Provide the (X, Y) coordinate of the cell's center where the given text is located.  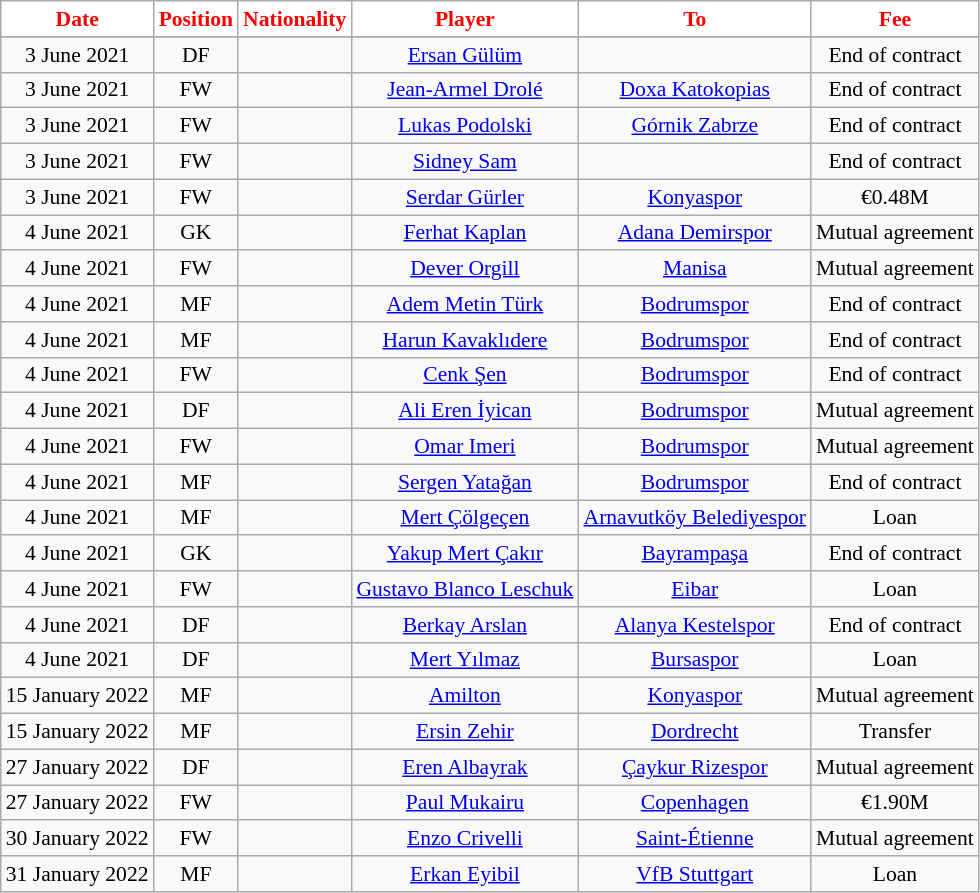
Date (78, 19)
Adana Demirspor (694, 233)
VfB Stuttgart (694, 874)
Sidney Sam (464, 162)
Berkay Arslan (464, 625)
Bursaspor (694, 660)
Arnavutköy Belediyespor (694, 518)
Górnik Zabrze (694, 126)
Manisa (694, 269)
Ali Eren İyican (464, 411)
Serdar Gürler (464, 197)
Ersan Gülüm (464, 55)
Adem Metin Türk (464, 304)
Enzo Crivelli (464, 839)
Amilton (464, 696)
Yakup Mert Çakır (464, 554)
Player (464, 19)
Dordrecht (694, 732)
Paul Mukairu (464, 803)
To (694, 19)
Lukas Podolski (464, 126)
Cenk Şen (464, 375)
Ersin Zehir (464, 732)
Gustavo Blanco Leschuk (464, 589)
Nationality (294, 19)
€0.48M (895, 197)
Erkan Eyibil (464, 874)
Eibar (694, 589)
Harun Kavaklıdere (464, 340)
Saint-Étienne (694, 839)
31 January 2022 (78, 874)
Ferhat Kaplan (464, 233)
Doxa Katokopias (694, 90)
Bayrampaşa (694, 554)
Omar Imeri (464, 447)
Transfer (895, 732)
Eren Albayrak (464, 767)
Mert Çölgeçen (464, 518)
€1.90M (895, 803)
Fee (895, 19)
Copenhagen (694, 803)
30 January 2022 (78, 839)
Jean-Armel Drolé (464, 90)
Alanya Kestelspor (694, 625)
Mert Yılmaz (464, 660)
Position (196, 19)
Çaykur Rizespor (694, 767)
Sergen Yatağan (464, 482)
Dever Orgill (464, 269)
